Search for the cell housing the specified text and yield its [X, Y] center coordinate. 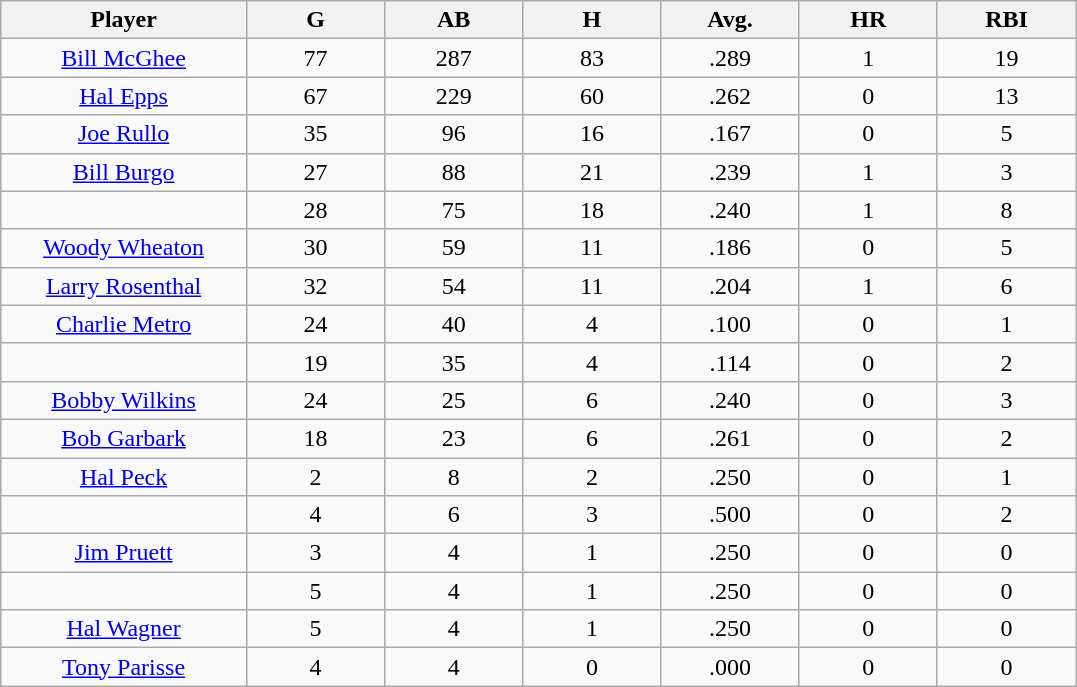
RBI [1006, 20]
54 [454, 286]
Tony Parisse [124, 667]
27 [315, 172]
67 [315, 96]
Hal Wagner [124, 629]
83 [592, 58]
Jim Pruett [124, 553]
.204 [730, 286]
.261 [730, 438]
59 [454, 248]
.167 [730, 134]
40 [454, 324]
Bob Garbark [124, 438]
Bill Burgo [124, 172]
Hal Peck [124, 477]
77 [315, 58]
60 [592, 96]
32 [315, 286]
25 [454, 400]
Bobby Wilkins [124, 400]
13 [1006, 96]
23 [454, 438]
28 [315, 210]
Player [124, 20]
287 [454, 58]
Woody Wheaton [124, 248]
Bill McGhee [124, 58]
Avg. [730, 20]
.262 [730, 96]
H [592, 20]
.289 [730, 58]
88 [454, 172]
Joe Rullo [124, 134]
.000 [730, 667]
16 [592, 134]
75 [454, 210]
Charlie Metro [124, 324]
AB [454, 20]
.186 [730, 248]
229 [454, 96]
.100 [730, 324]
21 [592, 172]
.114 [730, 362]
.239 [730, 172]
.500 [730, 515]
96 [454, 134]
G [315, 20]
Hal Epps [124, 96]
Larry Rosenthal [124, 286]
30 [315, 248]
HR [868, 20]
